Locate the cell with the specified text and output its [x, y] center coordinate. 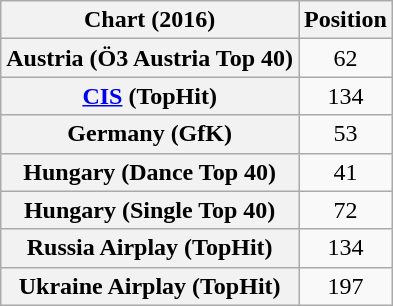
Germany (GfK) [150, 134]
Hungary (Dance Top 40) [150, 172]
Russia Airplay (TopHit) [150, 248]
62 [346, 58]
41 [346, 172]
CIS (TopHit) [150, 96]
Austria (Ö3 Austria Top 40) [150, 58]
Ukraine Airplay (TopHit) [150, 286]
72 [346, 210]
Chart (2016) [150, 20]
Position [346, 20]
53 [346, 134]
Hungary (Single Top 40) [150, 210]
197 [346, 286]
